Pinpoint the cell where the given text exists, returning its (X, Y) midpoint coordinate. 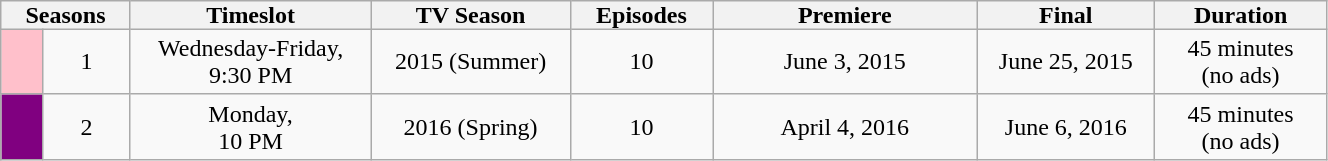
2016 (Spring) (470, 126)
Duration (1241, 15)
Final (1066, 15)
Wednesday-Friday, 9:30 PM (250, 62)
June 25, 2015 (1066, 62)
June 3, 2015 (845, 62)
Premiere (845, 15)
2 (87, 126)
June 6, 2016 (1066, 126)
TV Season (470, 15)
2015 (Summer) (470, 62)
Episodes (642, 15)
April 4, 2016 (845, 126)
Monday, 10 PM (250, 126)
Timeslot (250, 15)
1 (87, 62)
Seasons (66, 15)
